Output the [x, y] coordinate of the center of the cell containing the given text.  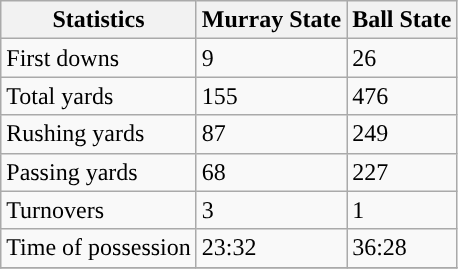
87 [271, 134]
Murray State [271, 20]
1 [402, 210]
Ball State [402, 20]
9 [271, 58]
Time of possession [99, 248]
249 [402, 134]
155 [271, 96]
68 [271, 172]
476 [402, 96]
First downs [99, 58]
Statistics [99, 20]
26 [402, 58]
227 [402, 172]
36:28 [402, 248]
Rushing yards [99, 134]
23:32 [271, 248]
3 [271, 210]
Turnovers [99, 210]
Passing yards [99, 172]
Total yards [99, 96]
